Locate the cell with the specified text and output its (x, y) center coordinate. 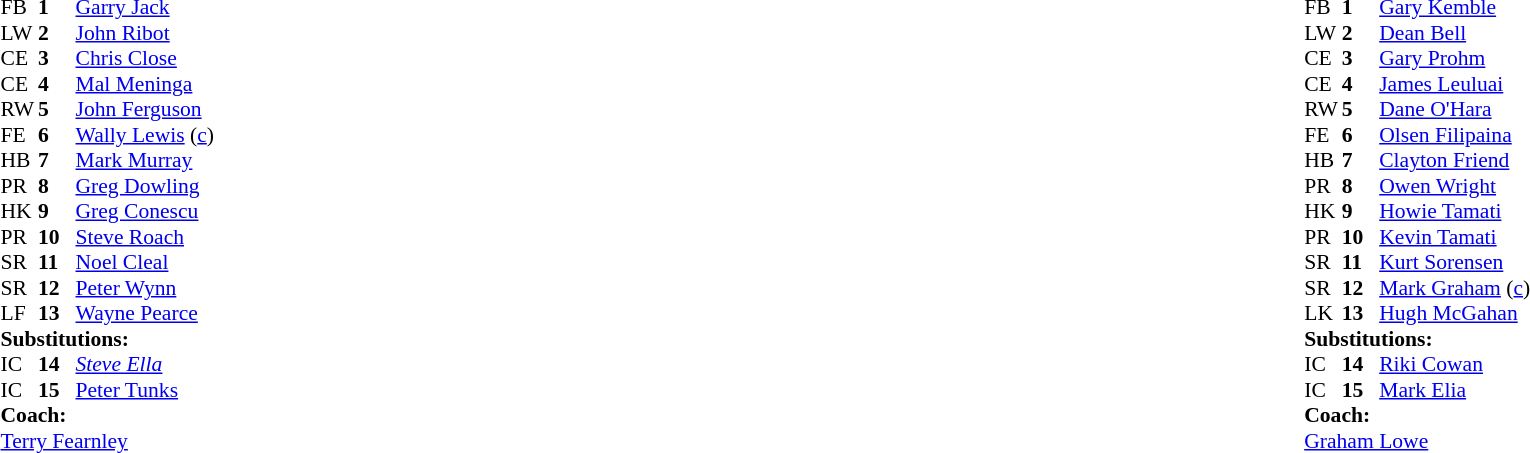
Mark Graham (c) (1454, 288)
Hugh McGahan (1454, 313)
Greg Dowling (146, 186)
Mark Elia (1454, 390)
Chris Close (146, 59)
LK (1323, 313)
John Ribot (146, 33)
Peter Wynn (146, 288)
Gary Prohm (1454, 59)
Wally Lewis (c) (146, 135)
LF (19, 313)
Howie Tamati (1454, 211)
Mark Murray (146, 161)
Steve Ella (146, 365)
Peter Tunks (146, 390)
Wayne Pearce (146, 313)
John Ferguson (146, 109)
Kurt Sorensen (1454, 263)
Dean Bell (1454, 33)
Steve Roach (146, 237)
Greg Conescu (146, 211)
Dane O'Hara (1454, 109)
James Leuluai (1454, 84)
Olsen Filipaina (1454, 135)
Clayton Friend (1454, 161)
Mal Meninga (146, 84)
Noel Cleal (146, 263)
Kevin Tamati (1454, 237)
Owen Wright (1454, 186)
Riki Cowan (1454, 365)
